Extract the (x, y) coordinate from the center of the cell holding the provided text.  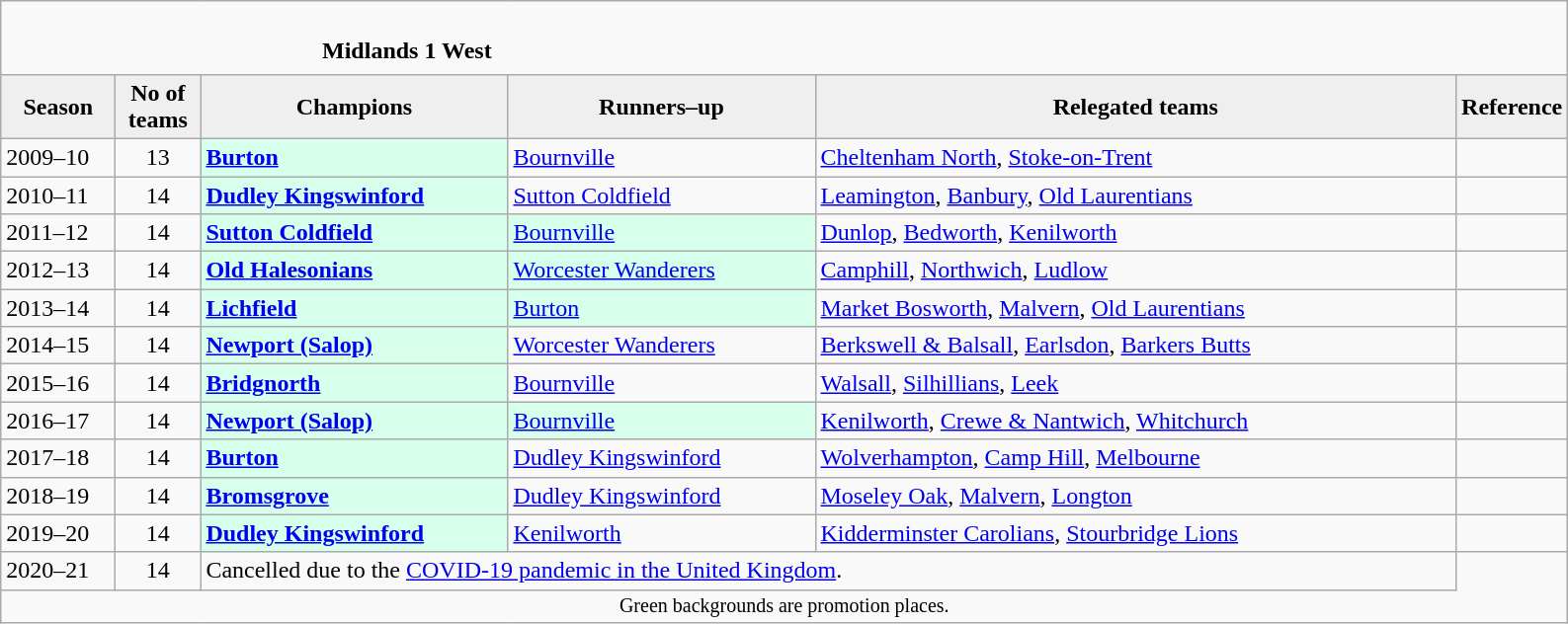
2014–15 (58, 346)
2013–14 (58, 308)
2012–13 (58, 271)
No of teams (158, 107)
Wolverhampton, Camp Hill, Melbourne (1136, 458)
Dunlop, Bedworth, Kenilworth (1136, 233)
Kidderminster Carolians, Stourbridge Lions (1136, 533)
Runners–up (662, 107)
Champions (354, 107)
Lichfield (354, 308)
2010–11 (58, 195)
2009–10 (58, 157)
2015–16 (58, 383)
Market Bosworth, Malvern, Old Laurentians (1136, 308)
Berkswell & Balsall, Earlsdon, Barkers Butts (1136, 346)
Reference (1512, 107)
Old Halesonians (354, 271)
2011–12 (58, 233)
Cancelled due to the COVID-19 pandemic in the United Kingdom. (828, 571)
2020–21 (58, 571)
Green backgrounds are promotion places. (784, 606)
Bromsgrove (354, 496)
2016–17 (58, 421)
2017–18 (58, 458)
Leamington, Banbury, Old Laurentians (1136, 195)
2018–19 (58, 496)
Kenilworth, Crewe & Nantwich, Whitchurch (1136, 421)
Bridgnorth (354, 383)
Cheltenham North, Stoke-on-Trent (1136, 157)
2019–20 (58, 533)
Season (58, 107)
Camphill, Northwich, Ludlow (1136, 271)
Relegated teams (1136, 107)
Kenilworth (662, 533)
Moseley Oak, Malvern, Longton (1136, 496)
13 (158, 157)
Walsall, Silhillians, Leek (1136, 383)
